Search for the cell housing the specified text and yield its [X, Y] center coordinate. 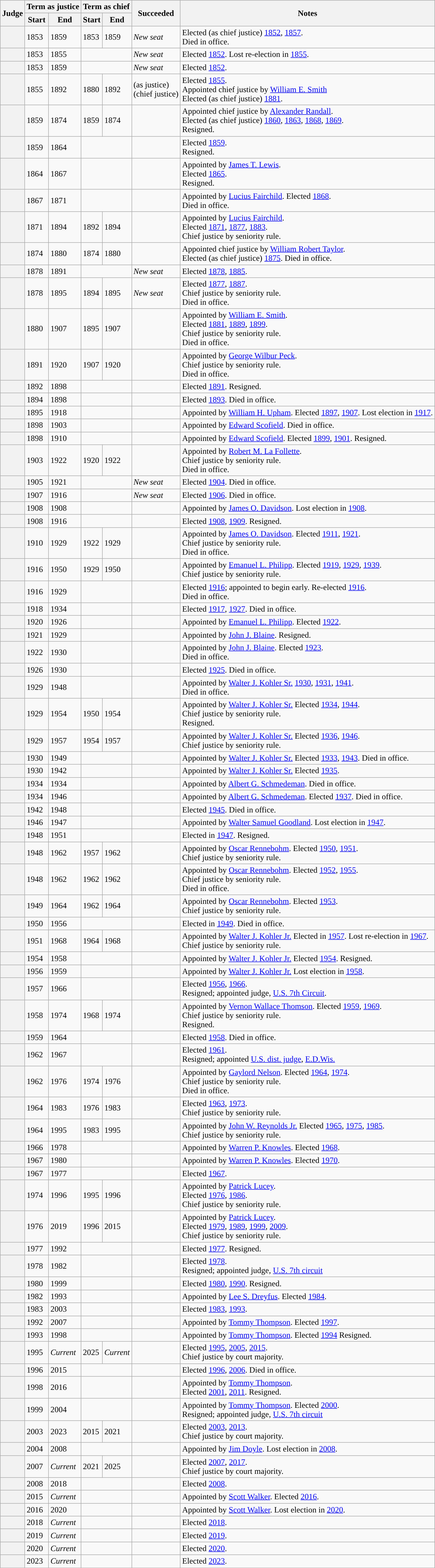
Elected 1996, 2006. Died in office. [308, 1370]
Appointed by Walter J. Kohler Sr. 1930, 1931, 1941.Died in office. [308, 687]
Appointed by Edward Scofield. Elected 1899, 1901. Resigned. [308, 438]
Judge [13, 13]
Appointed by Walter J. Kohler Sr. Elected 1934, 1944.Chief justice by seniority rule.Resigned. [308, 714]
Elected 2008. [308, 1484]
Appointed by George Wilbur Peck.Chief justice by seniority rule.Died in office. [308, 365]
Appointed by Emanuel L. Philipp. Elected 1919, 1929, 1939.Chief justice by seniority rule. [308, 570]
Appointed by Lucius Fairchild.Elected 1871, 1877, 1883.Chief justice by seniority rule. [308, 227]
Appointed by Robert M. La Follette.Chief justice by seniority rule.Died in office. [308, 460]
Appointed by Gaylord Nelson. Elected 1964, 1974.Chief justice by seniority rule.Died in office. [308, 1081]
Appointed by William H. Upham. Elected 1897, 1907. Lost election in 1917. [308, 412]
Elected 1963, 1973.Chief justice by seniority rule. [308, 1108]
Elected 1878, 1885. [308, 271]
Appointed by Tommy Thompson. Elected 2000.Resigned; appointed judge, U.S. 7th circuit [308, 1410]
Elected 1852. [308, 67]
Elected 2007, 2017.Chief justice by court majority. [308, 1466]
Elected 1977. Resigned. [308, 1249]
Appointed by Albert G. Schmedeman. Died in office. [308, 784]
Elected 1916; appointed to begin early. Re-elected 1916.Died in office. [308, 591]
Appointed by Albert G. Schmedeman. Elected 1937. Died in office. [308, 797]
1947 [65, 822]
Elected 1983, 1993. [308, 1309]
Elected 1904. Died in office. [308, 482]
Elected 1859.Resigned. [308, 147]
Appointed by James O. Davidson. Elected 1911, 1921.Chief justice by seniority rule.Died in office. [308, 543]
Elected 1852. Lost re-election in 1855. [308, 55]
Succeeded [156, 13]
1905 [37, 482]
Term as chief [106, 7]
Elected 2003, 2013.Chief justice by court majority. [308, 1431]
Appointed by Walter J. Kohler Sr. Elected 1936, 1946.Chief justice by seniority rule. [308, 740]
Elected 2019. [308, 1535]
Elected 1958. Died in office. [308, 1037]
Elected 1906. Died in office. [308, 495]
Elected 1877, 1887.Chief justice by seniority rule.Died in office. [308, 293]
Appointed chief justice by Alexander Randall.Elected (as chief justice) 1860, 1863, 1868, 1869.Resigned. [308, 121]
Appointed by Patrick Lucey.Elected 1979, 1989, 1999, 2009.Chief justice by seniority rule. [308, 1227]
Appointed by Oscar Rennebohm. Elected 1950, 1951.Chief justice by seniority rule. [308, 853]
Elected in 1947. Resigned. [308, 835]
Appointed by Walter J. Kohler Sr. Elected 1935. [308, 771]
Appointed chief justice by William Robert Taylor.Elected (as chief justice) 1875. Died in office. [308, 253]
Elected 1978.Resigned; appointed judge, U.S. 7th circuit [308, 1266]
Appointed by Tommy Thompson. Elected 1997. [308, 1322]
Elected 1917, 1927. Died in office. [308, 609]
Appointed by John J. Blaine. Elected 1923.Died in office. [308, 652]
Appointed by James O. Davidson. Lost election in 1908. [308, 508]
Appointed by William E. Smith.Elected 1881, 1889, 1899.Chief justice by seniority rule.Died in office. [308, 329]
Elected in 1949. Died in office. [308, 924]
Appointed by Walter Samuel Goodland. Lost election in 1947. [308, 822]
Appointed by John W. Reynolds Jr. Elected 1965, 1975, 1985.Chief justice by seniority rule. [308, 1130]
Appointed by Lee S. Dreyfus. Elected 1984. [308, 1296]
Appointed by Scott Walker. Elected 2016. [308, 1497]
Appointed by Vernon Wallace Thomson. Elected 1959, 1969.Chief justice by seniority rule.Resigned. [308, 1015]
Appointed by Tommy Thompson.Elected 2001, 2011. Resigned. [308, 1387]
Appointed by Walter J. Kohler Jr. Elected 1954. Resigned. [308, 958]
Appointed by Oscar Rennebohm. Elected 1952, 1955.Chief justice by seniority rule.Died in office. [308, 880]
Elected 1956, 1966.Resigned; appointed judge, U.S. 7th Circuit. [308, 989]
Elected 1908, 1909. Resigned. [308, 521]
Appointed by Scott Walker. Lost election in 2020. [308, 1510]
Elected 1980, 1990. Resigned. [308, 1284]
Elected 1891. Resigned. [308, 387]
Elected 1925. Died in office. [308, 670]
Elected 1995, 2005, 2015.Chief justice by court majority. [308, 1353]
Appointed by Warren P. Knowles. Elected 1970. [308, 1160]
Appointed by Walter J. Kohler Jr. Elected in 1957. Lost re-election in 1967.Chief justice by seniority rule. [308, 941]
Term as justice [53, 7]
Appointed by Edward Scofield. Died in office. [308, 425]
Elected 2023. [308, 1561]
Appointed by Walter J. Kohler Jr. Lost election in 1958. [308, 971]
Appointed by John J. Blaine. Resigned. [308, 635]
Elected 1855.Appointed chief justice by William E. SmithElected (as chief justice) 1881. [308, 89]
(as justice) (chief justice) [156, 89]
Appointed by Warren P. Knowles. Elected 1968. [308, 1147]
Appointed by Walter J. Kohler Sr. Elected 1933, 1943. Died in office. [308, 758]
Notes [308, 13]
Elected 1945. Died in office. [308, 809]
Elected 2018. [308, 1523]
Elected (as chief justice) 1852, 1857.Died in office. [308, 37]
Appointed by Oscar Rennebohm. Elected 1953.Chief justice by seniority rule. [308, 906]
Elected 1893. Died in office. [308, 400]
Elected 1967. [308, 1173]
Appointed by Jim Doyle. Lost election in 2008. [308, 1449]
Elected 1961.Resigned; appointed U.S. dist. judge, E.D.Wis. [308, 1055]
Appointed by Tommy Thompson. Elected 1994 Resigned. [308, 1335]
Appointed by Patrick Lucey.Elected 1976, 1986.Chief justice by seniority rule. [308, 1195]
Appointed by Lucius Fairchild. Elected 1868.Died in office. [308, 200]
Appointed by James T. Lewis.Elected 1865.Resigned. [308, 174]
Elected 2020. [308, 1548]
Appointed by Emanuel L. Philipp. Elected 1922. [308, 622]
